Pinpoint the cell where the given text exists, returning its [X, Y] midpoint coordinate. 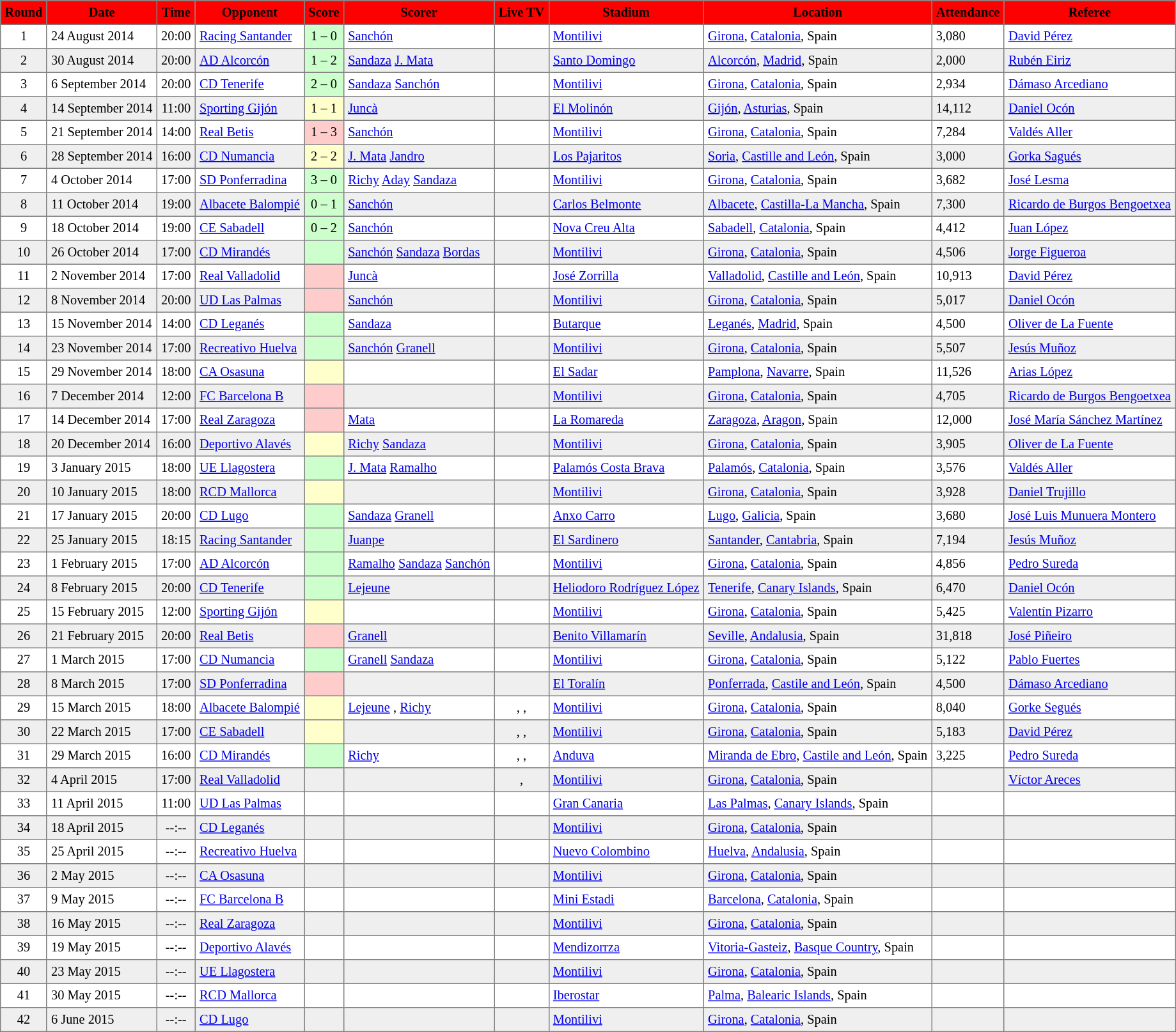
21 September 2014 [102, 132]
6 June 2015 [102, 1020]
15 February 2015 [102, 612]
11 April 2015 [102, 804]
Location [817, 13]
1 – 3 [324, 132]
3 [24, 84]
37 [24, 900]
34 [24, 828]
Pamplona, Navarre, Spain [817, 372]
16 [24, 396]
4,506 [968, 253]
Iberostar [626, 996]
Stadium [626, 13]
Sandaza [419, 324]
1 – 0 [324, 36]
3 – 0 [324, 180]
18:15 [176, 540]
5,017 [968, 301]
José Piñeiro [1090, 636]
26 [24, 636]
17 January 2015 [102, 516]
10 January 2015 [102, 492]
4 [24, 109]
Date [102, 13]
Granell [419, 636]
6 September 2014 [102, 84]
1 [24, 36]
1 March 2015 [102, 660]
3,576 [968, 468]
23 November 2014 [102, 348]
3 January 2015 [102, 468]
El Sadar [626, 372]
4,705 [968, 396]
Gran Canaria [626, 804]
Benito Villamarín [626, 636]
16 May 2015 [102, 924]
39 [24, 948]
Granell Sandaza [419, 660]
Butarque [626, 324]
14,112 [968, 109]
2,000 [968, 61]
Sabadell, Catalonia, Spain [817, 228]
13 [24, 324]
5,507 [968, 348]
1 February 2015 [102, 564]
Lugo, Galicia, Spain [817, 516]
9 May 2015 [102, 900]
18 April 2015 [102, 828]
20 [24, 492]
26 October 2014 [102, 253]
Rubén Eiriz [1090, 61]
1 – 2 [324, 61]
La Romareda [626, 420]
Barcelona, Catalonia, Spain [817, 900]
0 – 2 [324, 228]
4 April 2015 [102, 780]
20 December 2014 [102, 444]
14 December 2014 [102, 420]
14 September 2014 [102, 109]
Opponent [249, 13]
Richy Aday Sandaza [419, 180]
Ponferrada, Castile and León, Spain [817, 684]
Miranda de Ebro, Castile and León, Spain [817, 756]
6,470 [968, 588]
7,284 [968, 132]
Palamós, Catalonia, Spain [817, 468]
Score [324, 13]
El Molinón [626, 109]
Mini Estadi [626, 900]
11,526 [968, 372]
Sanchón Granell [419, 348]
21 [24, 516]
7 [24, 180]
Anduva [626, 756]
7 December 2014 [102, 396]
2 – 0 [324, 84]
Palamós Costa Brava [626, 468]
Nova Creu Alta [626, 228]
27 [24, 660]
22 [24, 540]
José Luis Munuera Montero [1090, 516]
24 August 2014 [102, 36]
Palma, Balearic Islands, Spain [817, 996]
El Toralín [626, 684]
10,913 [968, 276]
Seville, Andalusia, Spain [817, 636]
Daniel Trujillo [1090, 492]
28 September 2014 [102, 157]
Time [176, 13]
22 March 2015 [102, 732]
Nuevo Colombino [626, 852]
Mendizorrza [626, 948]
36 [24, 876]
Vitoria-Gasteiz, Basque Country, Spain [817, 948]
Soria, Castille and León, Spain [817, 157]
Gorke Segués [1090, 708]
Pablo Fuertes [1090, 660]
23 [24, 564]
José Zorrilla [626, 276]
Live TV [522, 13]
33 [24, 804]
Sandaza Sanchón [419, 84]
25 January 2015 [102, 540]
30 [24, 732]
Alcorcón, Madrid, Spain [817, 61]
Santo Domingo [626, 61]
6 [24, 157]
3,682 [968, 180]
Lejeune , Richy [419, 708]
12,000 [968, 420]
24 [24, 588]
9 [24, 228]
3,000 [968, 157]
31 [24, 756]
3,905 [968, 444]
Sanchón Sandaza Bordas [419, 253]
Gijón, Asturias, Spain [817, 109]
32 [24, 780]
Ramalho Sandaza Sanchón [419, 564]
15 [24, 372]
Juan López [1090, 228]
2,934 [968, 84]
4 October 2014 [102, 180]
Víctor Areces [1090, 780]
2 May 2015 [102, 876]
Valladolid, Castille and León, Spain [817, 276]
Huelva, Andalusia, Spain [817, 852]
3,680 [968, 516]
Sandaza Granell [419, 516]
5 [24, 132]
5,425 [968, 612]
30 August 2014 [102, 61]
29 November 2014 [102, 372]
2 November 2014 [102, 276]
Jorge Figueroa [1090, 253]
Tenerife, Canary Islands, Spain [817, 588]
4,856 [968, 564]
17 [24, 420]
28 [24, 684]
Albacete, Castilla-La Mancha, Spain [817, 205]
Valentín Pizarro [1090, 612]
3,928 [968, 492]
Heliodoro Rodríguez López [626, 588]
23 May 2015 [102, 972]
30 May 2015 [102, 996]
11 October 2014 [102, 205]
Referee [1090, 13]
Juanpe [419, 540]
29 [24, 708]
5,122 [968, 660]
Santander, Cantabria, Spain [817, 540]
8,040 [968, 708]
15 November 2014 [102, 324]
Leganés, Madrid, Spain [817, 324]
4,412 [968, 228]
25 [24, 612]
15 March 2015 [102, 708]
41 [24, 996]
José María Sánchez Martínez [1090, 420]
8 November 2014 [102, 301]
21 February 2015 [102, 636]
42 [24, 1020]
2 – 2 [324, 157]
3,080 [968, 36]
Anxo Carro [626, 516]
Mata [419, 420]
19 [24, 468]
29 March 2015 [102, 756]
1 – 1 [324, 109]
12 [24, 301]
19 May 2015 [102, 948]
38 [24, 924]
Sandaza J. Mata [419, 61]
José Lesma [1090, 180]
18 [24, 444]
Zaragoza, Aragon, Spain [817, 420]
Los Pajaritos [626, 157]
Richy [419, 756]
J. Mata Ramalho [419, 468]
J. Mata Jandro [419, 157]
25 April 2015 [102, 852]
Las Palmas, Canary Islands, Spain [817, 804]
7,300 [968, 205]
7,194 [968, 540]
8 [24, 205]
, [522, 780]
Attendance [968, 13]
10 [24, 253]
35 [24, 852]
2 [24, 61]
Carlos Belmonte [626, 205]
5,183 [968, 732]
8 February 2015 [102, 588]
Lejeune [419, 588]
Round [24, 13]
Arias López [1090, 372]
0 – 1 [324, 205]
Scorer [419, 13]
18 October 2014 [102, 228]
Gorka Sagués [1090, 157]
11 [24, 276]
14 [24, 348]
3,225 [968, 756]
El Sardinero [626, 540]
40 [24, 972]
Richy Sandaza [419, 444]
31,818 [968, 636]
8 March 2015 [102, 684]
